Output the (X, Y) coordinate of the center of the cell containing the given text.  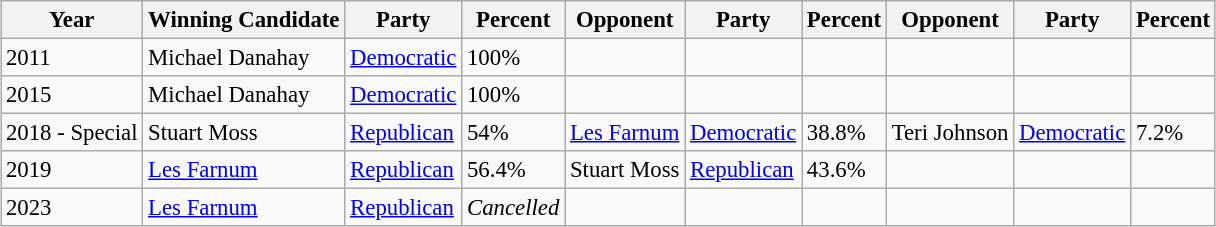
Year (72, 20)
2019 (72, 170)
7.2% (1174, 133)
54% (514, 133)
56.4% (514, 170)
2015 (72, 95)
43.6% (844, 170)
2023 (72, 208)
2011 (72, 57)
Teri Johnson (950, 133)
38.8% (844, 133)
2018 - Special (72, 133)
Winning Candidate (244, 20)
Cancelled (514, 208)
